Return [x, y] of the center of cell containing provided text 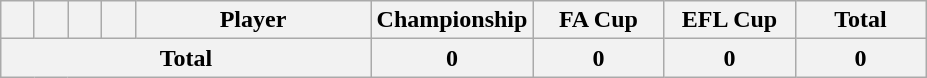
Championship [452, 20]
EFL Cup [730, 20]
FA Cup [598, 20]
Player [253, 20]
